Return (x, y) of the center of cell containing provided text 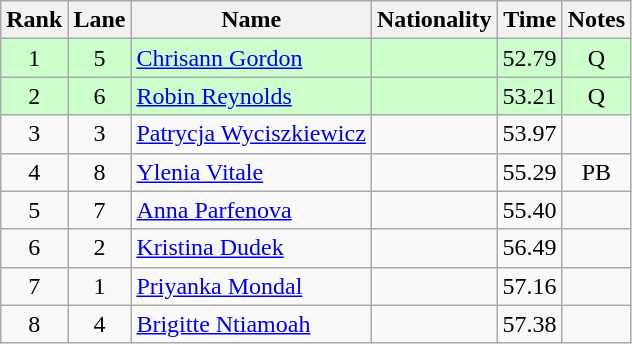
53.97 (530, 134)
55.40 (530, 210)
Lane (100, 20)
Kristina Dudek (251, 248)
Nationality (434, 20)
56.49 (530, 248)
Time (530, 20)
53.21 (530, 96)
Name (251, 20)
PB (596, 172)
Notes (596, 20)
Anna Parfenova (251, 210)
55.29 (530, 172)
Priyanka Mondal (251, 286)
Robin Reynolds (251, 96)
57.38 (530, 324)
57.16 (530, 286)
Patrycja Wyciszkiewicz (251, 134)
Brigitte Ntiamoah (251, 324)
Ylenia Vitale (251, 172)
Rank (34, 20)
52.79 (530, 58)
Chrisann Gordon (251, 58)
